Find where the given text appears and provide that cell's center as [X, Y] coordinate. 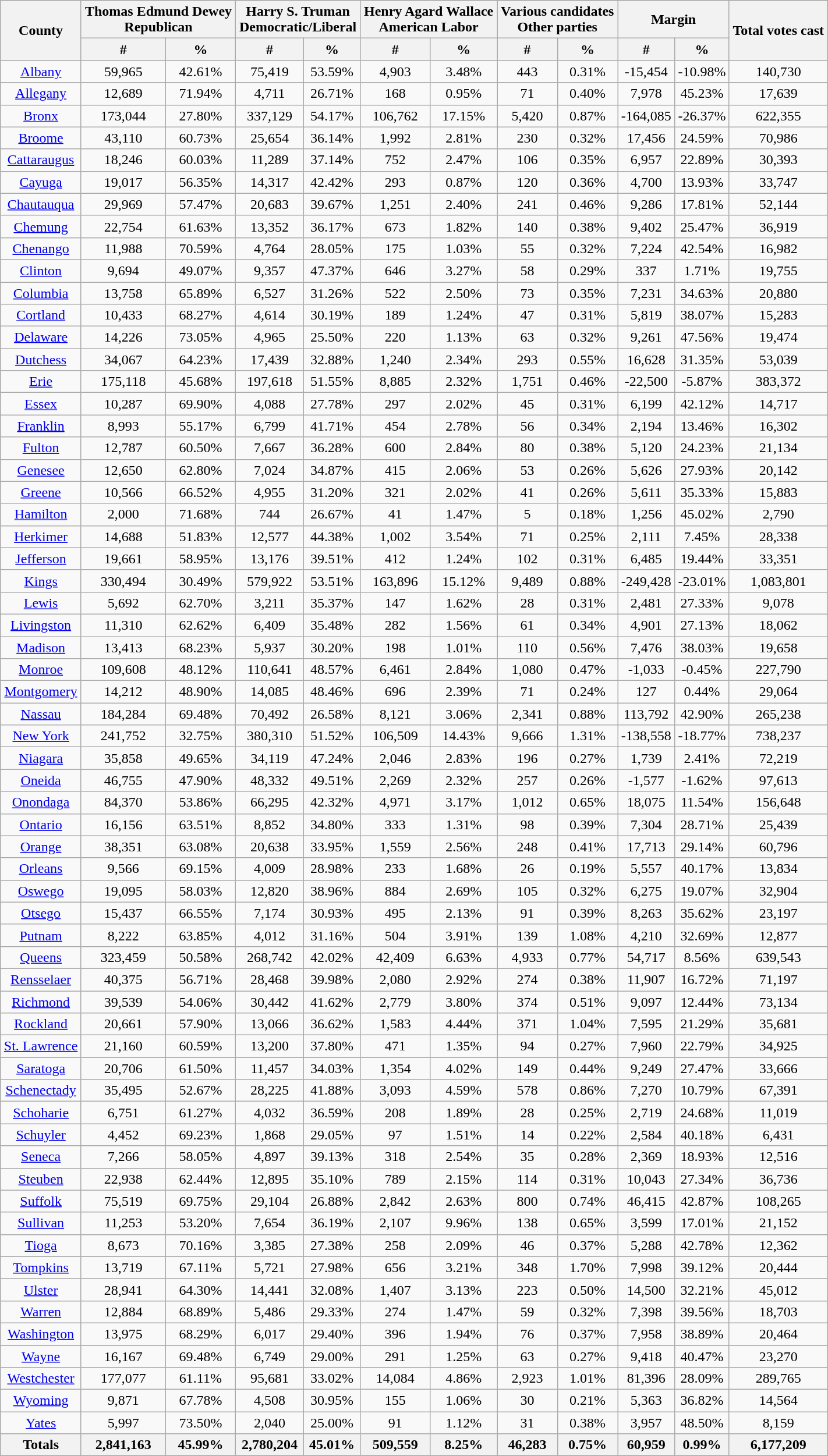
54,717 [646, 957]
47.37% [332, 271]
63.85% [200, 935]
32,904 [778, 891]
1.13% [463, 338]
51.52% [332, 736]
6,751 [123, 1113]
333 [395, 825]
36.14% [332, 138]
45.23% [702, 94]
149 [528, 1068]
3.21% [463, 1267]
257 [528, 780]
38.07% [702, 315]
63.08% [200, 847]
5,363 [646, 1401]
25,654 [270, 138]
0.86% [588, 1091]
42.32% [332, 802]
3,093 [395, 1091]
Wyoming [41, 1401]
28,225 [270, 1091]
443 [528, 72]
7,270 [646, 1091]
173,044 [123, 116]
62.44% [200, 1179]
14,564 [778, 1401]
258 [395, 1245]
20,661 [123, 1024]
7.45% [702, 537]
81,396 [646, 1379]
0.18% [588, 514]
19.07% [702, 891]
15,437 [123, 913]
16,156 [123, 825]
Franklin [41, 426]
32.69% [702, 935]
Livingston [41, 625]
8,885 [395, 382]
Chemung [41, 226]
31 [528, 1423]
2.92% [463, 979]
8,159 [778, 1423]
12,787 [123, 448]
175,118 [123, 382]
14,441 [270, 1290]
9,871 [123, 1401]
13,758 [123, 293]
110 [528, 648]
40,375 [123, 979]
27.80% [200, 116]
13,352 [270, 226]
318 [395, 1157]
Steuben [41, 1179]
2,842 [395, 1201]
34.63% [702, 293]
1,559 [395, 847]
600 [395, 448]
4.86% [463, 1379]
69.15% [200, 869]
0.22% [588, 1135]
-23.01% [702, 581]
34,067 [123, 360]
27.34% [702, 1179]
3,211 [270, 603]
20,638 [270, 847]
32.75% [200, 736]
1,583 [395, 1024]
Orleans [41, 869]
6,275 [646, 891]
49.51% [332, 780]
Saratoga [41, 1068]
26 [528, 869]
55.17% [200, 426]
2,369 [646, 1157]
31.26% [332, 293]
12,689 [123, 94]
16,982 [778, 248]
7,667 [270, 448]
2.34% [463, 360]
30.95% [332, 1401]
11,988 [123, 248]
35.37% [332, 603]
0.41% [588, 847]
Allegany [41, 94]
68.23% [200, 648]
337 [646, 271]
12,516 [778, 1157]
5,692 [123, 603]
27.78% [332, 404]
646 [395, 271]
County [41, 30]
26.71% [332, 94]
7,304 [646, 825]
2,194 [646, 426]
2.40% [463, 204]
2.56% [463, 847]
14.43% [463, 736]
25.50% [332, 338]
-249,428 [646, 581]
7,231 [646, 293]
471 [395, 1046]
19,095 [123, 891]
61.50% [200, 1068]
241,752 [123, 736]
3.27% [463, 271]
155 [395, 1401]
113,792 [646, 714]
11,019 [778, 1113]
20,880 [778, 293]
9,078 [778, 603]
2,481 [646, 603]
Chautauqua [41, 204]
30.49% [200, 581]
1,240 [395, 360]
-18.77% [702, 736]
23,197 [778, 913]
Ontario [41, 825]
1.06% [463, 1401]
30,393 [778, 160]
4,955 [270, 492]
20,444 [778, 1267]
4,012 [270, 935]
56.71% [200, 979]
9,286 [646, 204]
60.03% [200, 160]
1.94% [463, 1334]
248 [528, 847]
38.03% [702, 648]
789 [395, 1179]
9,666 [528, 736]
1.12% [463, 1423]
656 [395, 1267]
18,703 [778, 1312]
61.27% [200, 1113]
56.35% [200, 182]
Monroe [41, 670]
752 [395, 160]
20,464 [778, 1334]
0.75% [588, 1445]
31.20% [332, 492]
46,283 [528, 1445]
13,176 [270, 559]
7,266 [123, 1157]
22,938 [123, 1179]
106,762 [395, 116]
11,907 [646, 979]
24.59% [702, 138]
7,998 [646, 1267]
241 [528, 204]
-10.98% [702, 72]
42.42% [332, 182]
73.05% [200, 338]
Tompkins [41, 1267]
30.20% [332, 648]
60.73% [200, 138]
13.93% [702, 182]
1,083,801 [778, 581]
35,681 [778, 1024]
2.09% [463, 1245]
1.62% [463, 603]
33,666 [778, 1068]
35.48% [332, 625]
70.59% [200, 248]
35.33% [702, 492]
12,820 [270, 891]
46,415 [646, 1201]
12,362 [778, 1245]
5 [528, 514]
-138,558 [646, 736]
32.88% [332, 360]
-22,500 [646, 382]
55 [528, 248]
34.87% [332, 470]
40.18% [702, 1135]
69.23% [200, 1135]
45.99% [200, 1445]
17.15% [463, 116]
38.96% [332, 891]
19,017 [123, 182]
51.83% [200, 537]
139 [528, 935]
0.24% [588, 692]
2,080 [395, 979]
45.01% [332, 1445]
1.25% [463, 1356]
53.51% [332, 581]
71.94% [200, 94]
62.62% [200, 625]
0.36% [588, 182]
3,385 [270, 1245]
-1,033 [646, 670]
109,608 [123, 670]
54.06% [200, 1002]
7,595 [646, 1024]
337,129 [270, 116]
28.09% [702, 1379]
4,971 [395, 802]
7,476 [646, 648]
2,269 [395, 780]
Madison [41, 648]
12,884 [123, 1312]
21,134 [778, 448]
108,265 [778, 1201]
2,046 [395, 758]
33,351 [778, 559]
66,295 [270, 802]
10,433 [123, 315]
2.63% [463, 1201]
323,459 [123, 957]
1.89% [463, 1113]
Wayne [41, 1356]
48.12% [200, 670]
9,097 [646, 1002]
22.79% [702, 1046]
46,755 [123, 780]
19,474 [778, 338]
32.08% [332, 1290]
Cattaraugus [41, 160]
53.20% [200, 1223]
36,919 [778, 226]
57.90% [200, 1024]
80 [528, 448]
58.95% [200, 559]
Tioga [41, 1245]
75,519 [123, 1201]
39.51% [332, 559]
196 [528, 758]
622,355 [778, 116]
223 [528, 1290]
Bronx [41, 116]
13,066 [270, 1024]
25.00% [332, 1423]
4,933 [528, 957]
39.56% [702, 1312]
6,177,209 [778, 1445]
21,160 [123, 1046]
39.98% [332, 979]
24.23% [702, 448]
7,958 [646, 1334]
Warren [41, 1312]
Chenango [41, 248]
19.44% [702, 559]
1.68% [463, 869]
26.58% [332, 714]
40.47% [702, 1356]
67.78% [200, 1401]
10,566 [123, 492]
11,289 [270, 160]
16,628 [646, 360]
33.02% [332, 1379]
Rensselaer [41, 979]
9,418 [646, 1356]
98 [528, 825]
2,779 [395, 1002]
33.95% [332, 847]
3.91% [463, 935]
Harry S. TrumanDemocratic/Liberal [298, 20]
68.27% [200, 315]
110,641 [270, 670]
14 [528, 1135]
Genesee [41, 470]
14,226 [123, 338]
13,413 [123, 648]
0.74% [588, 1201]
46 [528, 1245]
84,370 [123, 802]
578 [528, 1091]
61.11% [200, 1379]
42.90% [702, 714]
69.90% [200, 404]
27.93% [702, 470]
2,923 [528, 1379]
36.62% [332, 1024]
14,084 [395, 1379]
58 [528, 271]
52.67% [200, 1091]
42.12% [702, 404]
12,577 [270, 537]
37.80% [332, 1046]
2.81% [463, 138]
168 [395, 94]
14,317 [270, 182]
102 [528, 559]
36.19% [332, 1223]
45.02% [702, 514]
31.16% [332, 935]
127 [646, 692]
60,959 [646, 1445]
9,489 [528, 581]
2,780,204 [270, 1445]
12,650 [123, 470]
1,354 [395, 1068]
St. Lawrence [41, 1046]
Oneida [41, 780]
41.62% [332, 1002]
42,409 [395, 957]
-0.45% [702, 670]
17,439 [270, 360]
0.55% [588, 360]
454 [395, 426]
380,310 [270, 736]
7,224 [646, 248]
696 [395, 692]
71,197 [778, 979]
1,868 [270, 1135]
97 [395, 1135]
14,717 [778, 404]
67,391 [778, 1091]
3.80% [463, 1002]
5,288 [646, 1245]
34.80% [332, 825]
29.14% [702, 847]
76 [528, 1334]
30.93% [332, 913]
106,509 [395, 736]
Schuyler [41, 1135]
20,683 [270, 204]
2.13% [463, 913]
114 [528, 1179]
1,012 [528, 802]
68.29% [200, 1334]
0.29% [588, 271]
9,261 [646, 338]
11,310 [123, 625]
67.11% [200, 1267]
64.23% [200, 360]
2.54% [463, 1157]
6,957 [646, 160]
47.56% [702, 338]
3.54% [463, 537]
41.88% [332, 1091]
Onondaga [41, 802]
396 [395, 1334]
27.47% [702, 1068]
29,104 [270, 1201]
7,978 [646, 94]
28.05% [332, 248]
0.21% [588, 1401]
265,238 [778, 714]
17,639 [778, 94]
28.98% [332, 869]
43,110 [123, 138]
45,012 [778, 1290]
Various candidatesOther parties [558, 20]
45.68% [200, 382]
140 [528, 226]
Washington [41, 1334]
374 [528, 1002]
39.12% [702, 1267]
36.28% [332, 448]
140,730 [778, 72]
47.24% [332, 758]
42.78% [702, 1245]
60,796 [778, 847]
73,134 [778, 1002]
68.89% [200, 1312]
11,253 [123, 1223]
38.89% [702, 1334]
39.13% [332, 1157]
6,199 [646, 404]
5,120 [646, 448]
2.06% [463, 470]
12,877 [778, 935]
Putnam [41, 935]
Orange [41, 847]
163,896 [395, 581]
-15,454 [646, 72]
6,527 [270, 293]
1.82% [463, 226]
29.00% [332, 1356]
330,494 [123, 581]
Kings [41, 581]
-26.37% [702, 116]
Seneca [41, 1157]
1.70% [588, 1267]
47 [528, 315]
Rockland [41, 1024]
36,736 [778, 1179]
1.03% [463, 248]
14,085 [270, 692]
371 [528, 1024]
60.50% [200, 448]
1.56% [463, 625]
70.16% [200, 1245]
13.46% [702, 426]
197,618 [270, 382]
61.63% [200, 226]
27.33% [702, 603]
27.38% [332, 1245]
Broome [41, 138]
230 [528, 138]
28,338 [778, 537]
5,937 [270, 648]
Herkimer [41, 537]
24.68% [702, 1113]
51.55% [332, 382]
Nassau [41, 714]
52,144 [778, 204]
0.99% [702, 1445]
4,901 [646, 625]
233 [395, 869]
13,975 [123, 1334]
1,739 [646, 758]
29.33% [332, 1312]
208 [395, 1113]
39.67% [332, 204]
60.59% [200, 1046]
120 [528, 182]
522 [395, 293]
49.07% [200, 271]
4.59% [463, 1091]
4,700 [646, 182]
289,765 [778, 1379]
800 [528, 1201]
48,332 [270, 780]
Delaware [41, 338]
0.28% [588, 1157]
8,993 [123, 426]
15.12% [463, 581]
Thomas Edmund DeweyRepublican [158, 20]
18,075 [646, 802]
16,302 [778, 426]
1,407 [395, 1290]
4,903 [395, 72]
Clinton [41, 271]
2.78% [463, 426]
7,960 [646, 1046]
184,284 [123, 714]
18,246 [123, 160]
19,755 [778, 271]
58.03% [200, 891]
1,992 [395, 138]
62.80% [200, 470]
5,486 [270, 1312]
36.17% [332, 226]
70,492 [270, 714]
62.70% [200, 603]
11,457 [270, 1068]
35 [528, 1157]
Lewis [41, 603]
31.35% [702, 360]
30.19% [332, 315]
66.55% [200, 913]
29.05% [332, 1135]
42.61% [200, 72]
29,969 [123, 204]
75,419 [270, 72]
2,341 [528, 714]
8,121 [395, 714]
3.13% [463, 1290]
412 [395, 559]
21.29% [702, 1024]
35.10% [332, 1179]
Total votes cast [778, 30]
177,077 [123, 1379]
7,024 [270, 470]
2,584 [646, 1135]
Schenectady [41, 1091]
2.69% [463, 891]
38,351 [123, 847]
5,721 [270, 1267]
36.59% [332, 1113]
28,941 [123, 1290]
53 [528, 470]
42.87% [702, 1201]
9.96% [463, 1223]
28,468 [270, 979]
6.63% [463, 957]
8.56% [702, 957]
26.88% [332, 1201]
Henry Agard WallaceAmerican Labor [429, 20]
59 [528, 1312]
Sullivan [41, 1223]
48.46% [332, 692]
Westchester [41, 1379]
639,543 [778, 957]
20,706 [123, 1068]
Yates [41, 1423]
8,263 [646, 913]
2,111 [646, 537]
1.71% [702, 271]
49.65% [200, 758]
7,654 [270, 1223]
14,500 [646, 1290]
94 [528, 1046]
1.51% [463, 1135]
10,287 [123, 404]
25,439 [778, 825]
70,986 [778, 138]
227,790 [778, 670]
13,719 [123, 1267]
59,965 [123, 72]
3,599 [646, 1223]
13,834 [778, 869]
0.51% [588, 1002]
29.40% [332, 1334]
15,283 [778, 315]
32.21% [702, 1290]
8,852 [270, 825]
2.50% [463, 293]
22,754 [123, 226]
282 [395, 625]
5,557 [646, 869]
35,495 [123, 1091]
Greene [41, 492]
3,957 [646, 1423]
2,841,163 [123, 1445]
175 [395, 248]
6,431 [778, 1135]
6,749 [270, 1356]
Montgomery [41, 692]
138 [528, 1223]
6,799 [270, 426]
21,152 [778, 1223]
6,409 [270, 625]
2,107 [395, 1223]
69.75% [200, 1201]
28.71% [702, 825]
18.93% [702, 1157]
45 [528, 404]
30,442 [270, 1002]
-1,577 [646, 780]
Margin [674, 20]
50.58% [200, 957]
5,626 [646, 470]
14,688 [123, 537]
Albany [41, 72]
0.95% [463, 94]
12,895 [270, 1179]
48.90% [200, 692]
Richmond [41, 1002]
4,965 [270, 338]
Columbia [41, 293]
6,461 [395, 670]
297 [395, 404]
9,694 [123, 271]
33,747 [778, 182]
5,997 [123, 1423]
4,508 [270, 1401]
0.19% [588, 869]
383,372 [778, 382]
220 [395, 338]
744 [270, 514]
1,002 [395, 537]
73 [528, 293]
4,088 [270, 404]
2.47% [463, 160]
495 [395, 913]
61 [528, 625]
0.47% [588, 670]
54.17% [332, 116]
9,566 [123, 869]
27.13% [702, 625]
0.40% [588, 94]
17,713 [646, 847]
8.25% [463, 1445]
6,017 [270, 1334]
53.59% [332, 72]
17.01% [702, 1223]
16,167 [123, 1356]
8,673 [123, 1245]
35.62% [702, 913]
41.71% [332, 426]
2.83% [463, 758]
2.41% [702, 758]
2,000 [123, 514]
321 [395, 492]
147 [395, 603]
504 [395, 935]
29,064 [778, 692]
4,452 [123, 1135]
Hamilton [41, 514]
4,009 [270, 869]
71.68% [200, 514]
19,661 [123, 559]
42.02% [332, 957]
Queens [41, 957]
2.39% [463, 692]
2,790 [778, 514]
Suffolk [41, 1201]
53,039 [778, 360]
44.38% [332, 537]
-5.87% [702, 382]
20,142 [778, 470]
Ulster [41, 1290]
10.79% [702, 1091]
2,719 [646, 1113]
6,485 [646, 559]
Oswego [41, 891]
40.17% [702, 869]
4.02% [463, 1068]
Essex [41, 404]
291 [395, 1356]
13,200 [270, 1046]
97,613 [778, 780]
25.47% [702, 226]
268,742 [270, 957]
19,658 [778, 648]
2.15% [463, 1179]
14,212 [123, 692]
Cortland [41, 315]
1,251 [395, 204]
9,402 [646, 226]
156,648 [778, 802]
348 [528, 1267]
35,858 [123, 758]
34,925 [778, 1046]
Totals [41, 1445]
4,764 [270, 248]
56 [528, 426]
5,819 [646, 315]
34.03% [332, 1068]
18,062 [778, 625]
10,043 [646, 1179]
66.52% [200, 492]
65.89% [200, 293]
9,249 [646, 1068]
57.47% [200, 204]
4,210 [646, 935]
Niagara [41, 758]
39,539 [123, 1002]
12.44% [702, 1002]
0.77% [588, 957]
105 [528, 891]
17.81% [702, 204]
Otsego [41, 913]
673 [395, 226]
1,256 [646, 514]
Schoharie [41, 1113]
73.50% [200, 1423]
16.72% [702, 979]
72,219 [778, 758]
64.30% [200, 1290]
3.17% [463, 802]
36.82% [702, 1401]
1.04% [588, 1024]
4,897 [270, 1157]
1,751 [528, 382]
1.35% [463, 1046]
0.50% [588, 1290]
7,174 [270, 913]
15,883 [778, 492]
2,040 [270, 1423]
5,420 [528, 116]
1.08% [588, 935]
Cayuga [41, 182]
37.14% [332, 160]
4,032 [270, 1113]
17,456 [646, 138]
4,614 [270, 315]
22.89% [702, 160]
26.67% [332, 514]
Erie [41, 382]
509,559 [395, 1445]
30 [528, 1401]
58.05% [200, 1157]
47.90% [200, 780]
-164,085 [646, 116]
53.86% [200, 802]
3.48% [463, 72]
63.51% [200, 825]
11.54% [702, 802]
27.98% [332, 1267]
8,222 [123, 935]
-1.62% [702, 780]
0.56% [588, 648]
884 [395, 891]
579,922 [270, 581]
738,237 [778, 736]
9,357 [270, 271]
3.06% [463, 714]
48.50% [702, 1423]
Dutchess [41, 360]
Fulton [41, 448]
4.44% [463, 1024]
95,681 [270, 1379]
1,080 [528, 670]
198 [395, 648]
New York [41, 736]
48.57% [332, 670]
Jefferson [41, 559]
34,119 [270, 758]
5,611 [646, 492]
23,270 [778, 1356]
42.54% [702, 248]
106 [528, 160]
4,711 [270, 94]
189 [395, 315]
7,398 [646, 1312]
415 [395, 470]
